Return the [x, y] coordinate for the center point of the cell that contains the specified text.  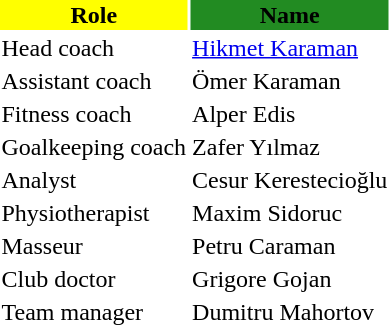
Analyst [94, 180]
Name [290, 15]
Petru Caraman [290, 246]
Ömer Karaman [290, 81]
Maxim Sidoruc [290, 213]
Physiotherapist [94, 213]
Goalkeeping coach [94, 147]
Masseur [94, 246]
Role [94, 15]
Zafer Yılmaz [290, 147]
Alper Edis [290, 114]
Head coach [94, 48]
Hikmet Karaman [290, 48]
Grigore Gojan [290, 279]
Club doctor [94, 279]
Cesur Kerestecioğlu [290, 180]
Assistant coach [94, 81]
Fitness coach [94, 114]
